Provide the (X, Y) coordinate of the cell's center where the given text is located.  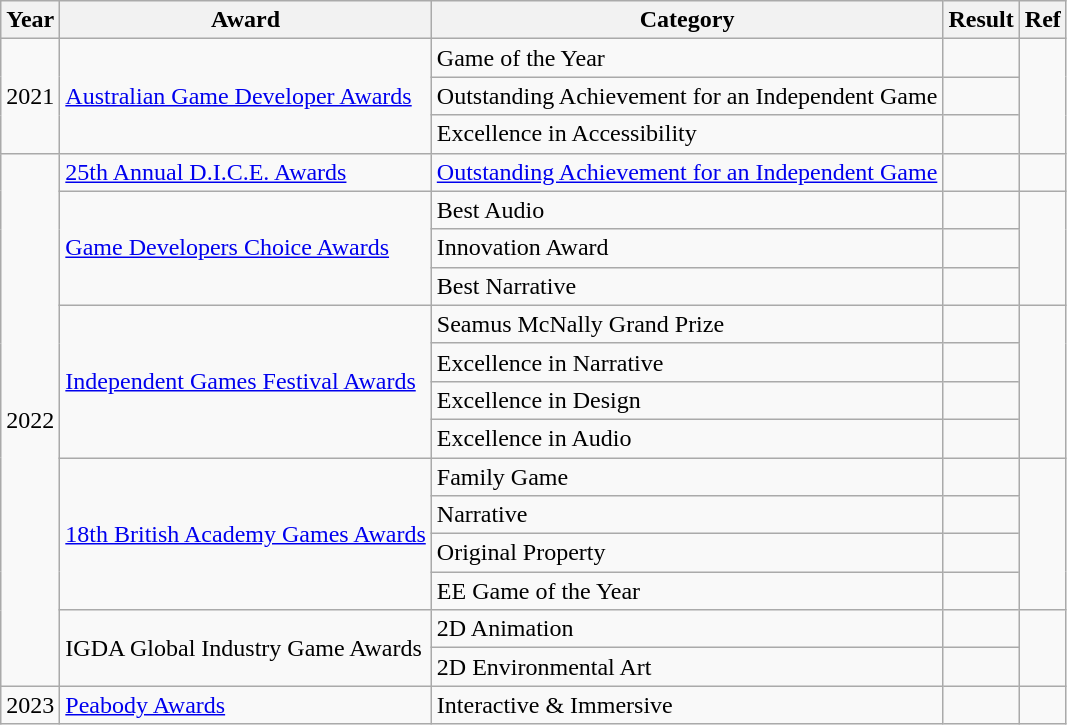
18th British Academy Games Awards (246, 534)
Award (246, 20)
Seamus McNally Grand Prize (687, 324)
Excellence in Accessibility (687, 134)
Excellence in Audio (687, 438)
Excellence in Design (687, 400)
Australian Game Developer Awards (246, 96)
Peabody Awards (246, 705)
2022 (30, 420)
Independent Games Festival Awards (246, 381)
Best Narrative (687, 286)
Family Game (687, 477)
Game of the Year (687, 58)
Original Property (687, 553)
2D Animation (687, 629)
Best Audio (687, 210)
Innovation Award (687, 248)
2D Environmental Art (687, 667)
Category (687, 20)
EE Game of the Year (687, 591)
Ref (1042, 20)
Game Developers Choice Awards (246, 248)
Interactive & Immersive (687, 705)
IGDA Global Industry Game Awards (246, 648)
2021 (30, 96)
Year (30, 20)
Result (981, 20)
2023 (30, 705)
Excellence in Narrative (687, 362)
Narrative (687, 515)
25th Annual D.I.C.E. Awards (246, 172)
